Locate the cell with the specified text and output its [X, Y] center coordinate. 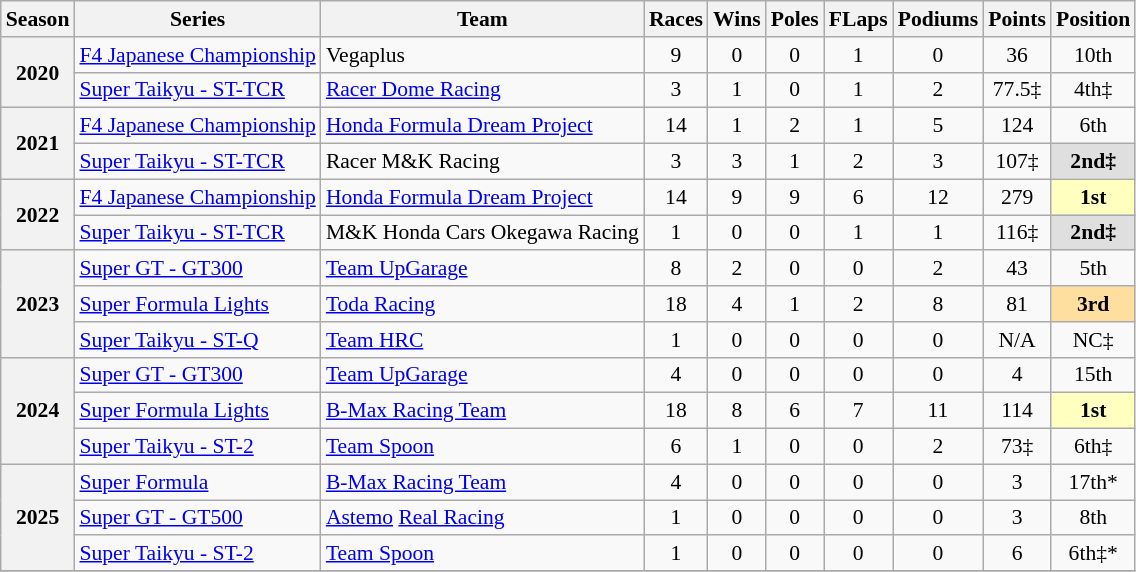
4th‡ [1093, 90]
M&K Honda Cars Okegawa Racing [482, 233]
Wins [737, 19]
17th* [1093, 482]
Poles [795, 19]
114 [1017, 411]
6th‡ [1093, 447]
3rd [1093, 304]
Super Formula [197, 482]
15th [1093, 375]
81 [1017, 304]
Races [676, 19]
Team HRC [482, 340]
Team [482, 19]
2020 [38, 72]
6th‡* [1093, 554]
6th [1093, 126]
279 [1017, 197]
Super Taikyu - ST-Q [197, 340]
2021 [38, 144]
Position [1093, 19]
107‡ [1017, 162]
116‡ [1017, 233]
Toda Racing [482, 304]
Podiums [938, 19]
7 [858, 411]
2025 [38, 518]
2023 [38, 304]
36 [1017, 55]
Vegaplus [482, 55]
Racer Dome Racing [482, 90]
12 [938, 197]
NC‡ [1093, 340]
Points [1017, 19]
Astemo Real Racing [482, 518]
N/A [1017, 340]
73‡ [1017, 447]
5 [938, 126]
Racer M&K Racing [482, 162]
Series [197, 19]
124 [1017, 126]
77.5‡ [1017, 90]
8th [1093, 518]
Season [38, 19]
5th [1093, 269]
10th [1093, 55]
2022 [38, 214]
FLaps [858, 19]
Super GT - GT500 [197, 518]
2024 [38, 410]
11 [938, 411]
43 [1017, 269]
